Search for the cell housing the specified text and yield its [x, y] center coordinate. 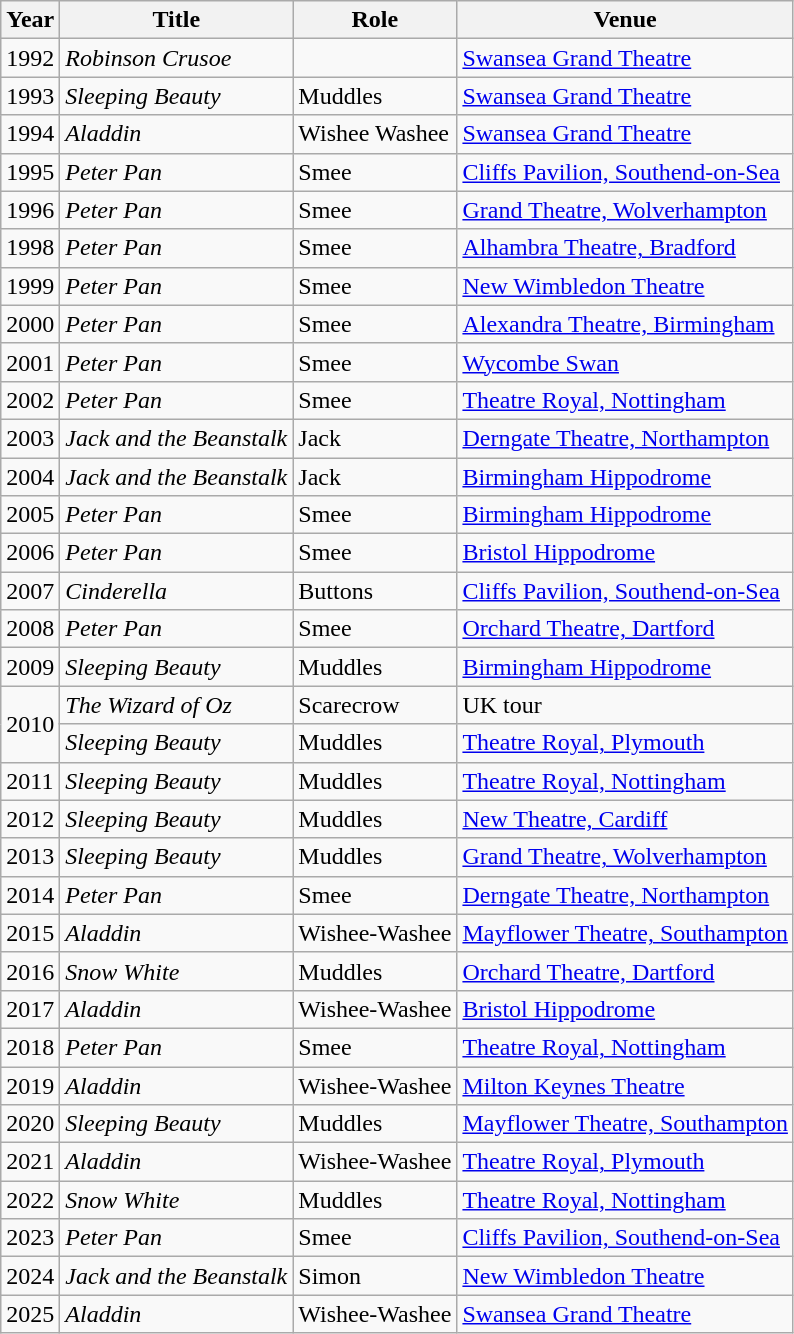
2007 [30, 591]
2022 [30, 1200]
1998 [30, 248]
Simon [375, 1276]
2017 [30, 1009]
1993 [30, 96]
Buttons [375, 591]
Cinderella [176, 591]
Wycombe Swan [626, 362]
2000 [30, 324]
2020 [30, 1124]
The Wizard of Oz [176, 705]
New Theatre, Cardiff [626, 819]
2015 [30, 933]
1994 [30, 134]
2011 [30, 781]
2019 [30, 1085]
2002 [30, 400]
Year [30, 20]
2021 [30, 1162]
2016 [30, 971]
2023 [30, 1238]
1995 [30, 172]
Role [375, 20]
2024 [30, 1276]
UK tour [626, 705]
1996 [30, 210]
2003 [30, 438]
2018 [30, 1047]
2010 [30, 724]
Milton Keynes Theatre [626, 1085]
1992 [30, 58]
2014 [30, 895]
Venue [626, 20]
2009 [30, 667]
Alhambra Theatre, Bradford [626, 248]
Wishee Washee [375, 134]
Scarecrow [375, 705]
Alexandra Theatre, Birmingham [626, 324]
1999 [30, 286]
2012 [30, 819]
2008 [30, 629]
2025 [30, 1314]
Title [176, 20]
Robinson Crusoe [176, 58]
2001 [30, 362]
2006 [30, 553]
2013 [30, 857]
2004 [30, 477]
2005 [30, 515]
